Return the [x, y] coordinate for the center point of the cell that contains the specified text.  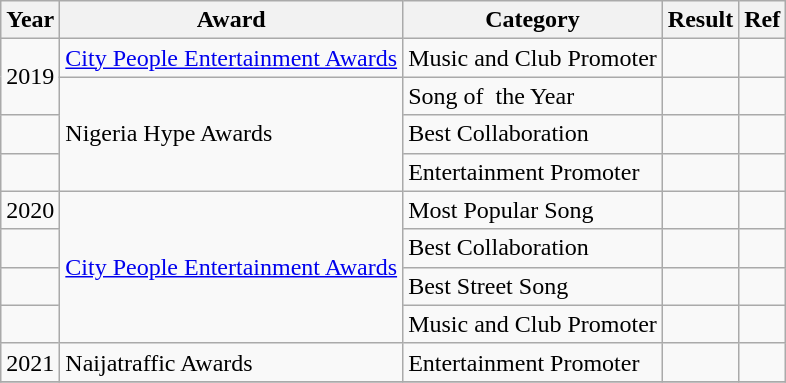
2020 [30, 210]
Nigeria Hype Awards [232, 134]
Best Street Song [533, 286]
Most Popular Song [533, 210]
2019 [30, 77]
Award [232, 20]
2021 [30, 362]
Song of the Year [533, 96]
Ref [762, 20]
Naijatraffic Awards [232, 362]
Category [533, 20]
Year [30, 20]
Result [700, 20]
